Find where the given text appears and provide that cell's center as [x, y] coordinate. 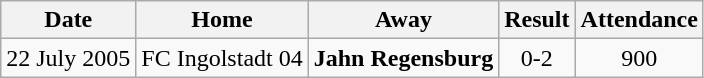
FC Ingolstadt 04 [222, 58]
22 July 2005 [68, 58]
Jahn Regensburg [403, 58]
900 [639, 58]
Attendance [639, 20]
Home [222, 20]
Result [537, 20]
0-2 [537, 58]
Date [68, 20]
Away [403, 20]
